Detect which cell encompasses the target text, then output its [X, Y] center coordinate. 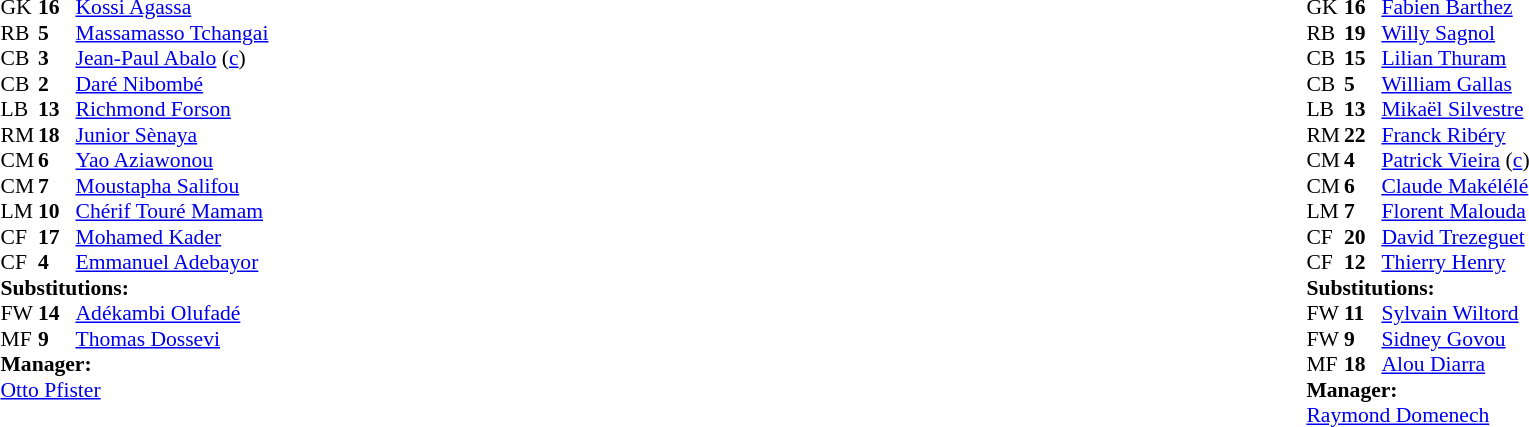
11 [1363, 313]
17 [57, 237]
Mohamed Kader [172, 237]
Mikaël Silvestre [1455, 109]
Thierry Henry [1455, 263]
12 [1363, 263]
Claude Makélélé [1455, 186]
Sidney Govou [1455, 339]
Massamasso Tchangai [172, 33]
19 [1363, 33]
Patrick Vieira (c) [1455, 161]
20 [1363, 237]
Franck Ribéry [1455, 135]
Willy Sagnol [1455, 33]
Jean-Paul Abalo (c) [172, 59]
Yao Aziawonou [172, 161]
William Gallas [1455, 84]
3 [57, 59]
Chérif Touré Mamam [172, 211]
22 [1363, 135]
Junior Sènaya [172, 135]
Alou Diarra [1455, 365]
15 [1363, 59]
Sylvain Wiltord [1455, 313]
14 [57, 313]
Florent Malouda [1455, 211]
Emmanuel Adebayor [172, 263]
Lilian Thuram [1455, 59]
2 [57, 84]
Moustapha Salifou [172, 186]
David Trezeguet [1455, 237]
Otto Pfister [134, 390]
Thomas Dossevi [172, 339]
Richmond Forson [172, 109]
Adékambi Olufadé [172, 313]
10 [57, 211]
Daré Nibombé [172, 84]
